Scan for the cell matching the given text and deliver its [X, Y] coordinate at center. 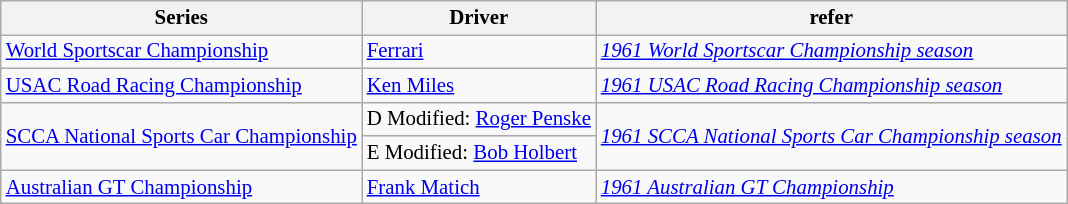
1961 Australian GT Championship [832, 187]
1961 USAC Road Racing Championship season [832, 85]
refer [832, 18]
Frank Matich [479, 187]
SCCA National Sports Car Championship [182, 136]
Series [182, 18]
E Modified: Bob Holbert [479, 153]
Driver [479, 18]
D Modified: Roger Penske [479, 119]
Ken Miles [479, 85]
1961 World Sportscar Championship season [832, 51]
Ferrari [479, 51]
1961 SCCA National Sports Car Championship season [832, 136]
World Sportscar Championship [182, 51]
USAC Road Racing Championship [182, 85]
Australian GT Championship [182, 187]
